Search for the cell housing the specified text and yield its (x, y) center coordinate. 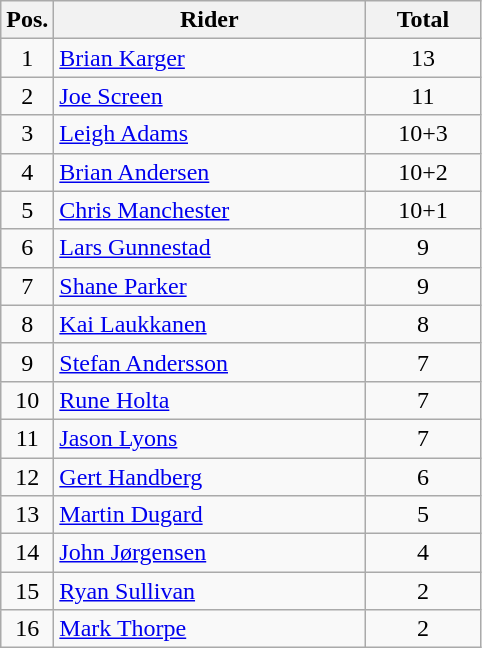
Brian Andersen (210, 172)
15 (28, 591)
Martin Dugard (210, 515)
14 (28, 553)
Total (423, 20)
Ryan Sullivan (210, 591)
Mark Thorpe (210, 629)
Lars Gunnestad (210, 248)
12 (28, 477)
Rune Holta (210, 400)
10 (28, 400)
10+2 (423, 172)
Jason Lyons (210, 438)
1 (28, 58)
Gert Handberg (210, 477)
16 (28, 629)
Rider (210, 20)
Chris Manchester (210, 210)
Leigh Adams (210, 134)
John Jørgensen (210, 553)
10+1 (423, 210)
Pos. (28, 20)
Joe Screen (210, 96)
3 (28, 134)
Stefan Andersson (210, 362)
10+3 (423, 134)
Kai Laukkanen (210, 324)
Shane Parker (210, 286)
Brian Karger (210, 58)
